Detect which cell encompasses the target text, then output its (x, y) center coordinate. 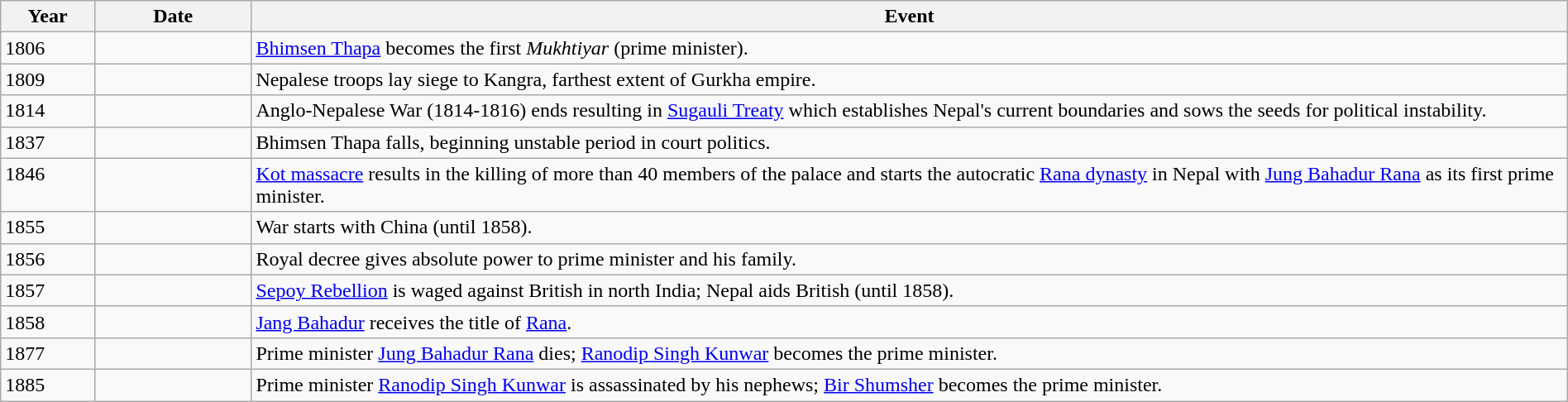
Date (172, 17)
1858 (48, 322)
Prime minister Ranodip Singh Kunwar is assassinated by his nephews; Bir Shumsher becomes the prime minister. (910, 385)
1877 (48, 353)
1809 (48, 79)
Sepoy Rebellion is waged against British in north India; Nepal aids British (until 1858). (910, 290)
Event (910, 17)
1885 (48, 385)
Bhimsen Thapa becomes the first Mukhtiyar (prime minister). (910, 48)
1837 (48, 142)
Jang Bahadur receives the title of Rana. (910, 322)
Bhimsen Thapa falls, beginning unstable period in court politics. (910, 142)
1856 (48, 259)
1857 (48, 290)
Year (48, 17)
Prime minister Jung Bahadur Rana dies; Ranodip Singh Kunwar becomes the prime minister. (910, 353)
1846 (48, 185)
War starts with China (until 1858). (910, 227)
Royal decree gives absolute power to prime minister and his family. (910, 259)
1806 (48, 48)
1855 (48, 227)
Nepalese troops lay siege to Kangra, farthest extent of Gurkha empire. (910, 79)
1814 (48, 111)
